Detect which cell encompasses the target text, then output its (x, y) center coordinate. 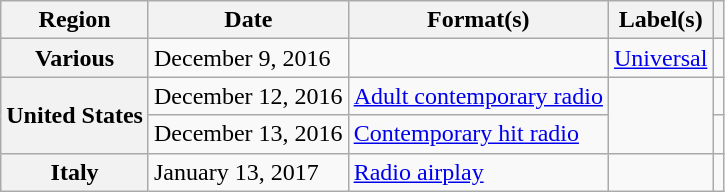
Universal (660, 58)
Date (248, 20)
Label(s) (660, 20)
December 13, 2016 (248, 134)
Adult contemporary radio (478, 96)
Various (75, 58)
Region (75, 20)
December 12, 2016 (248, 96)
United States (75, 115)
Contemporary hit radio (478, 134)
Italy (75, 172)
January 13, 2017 (248, 172)
December 9, 2016 (248, 58)
Format(s) (478, 20)
Radio airplay (478, 172)
